Capture the cell that displays the provided text and extract its (X, Y) central coordinate. 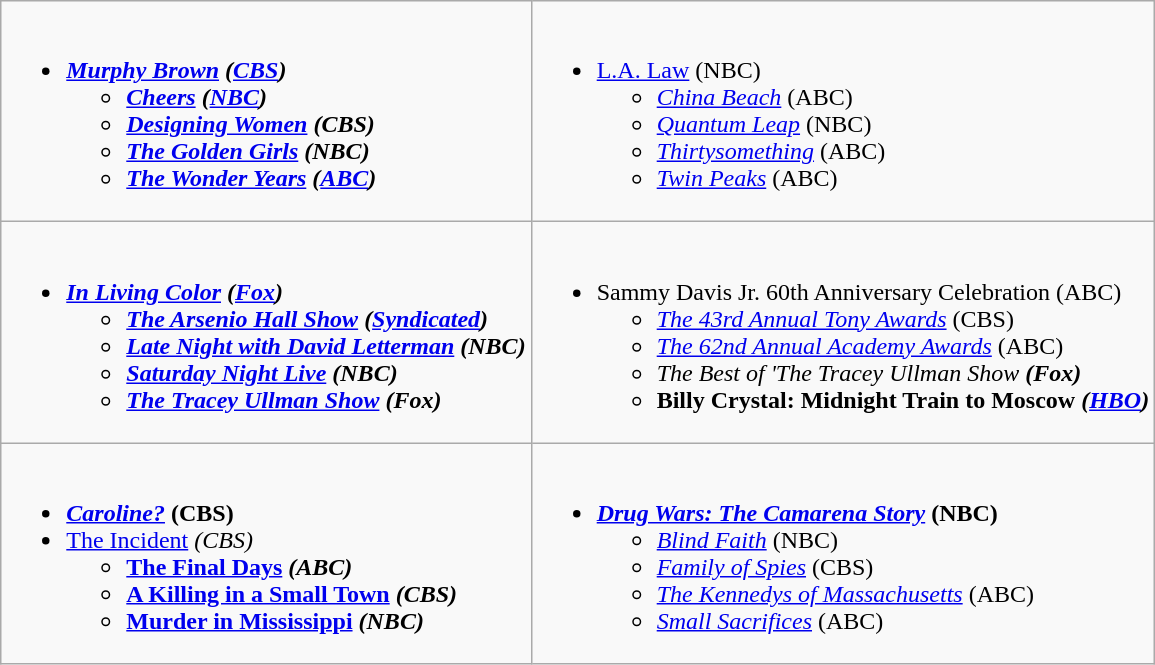
In Living Color (Fox)The Arsenio Hall Show (Syndicated)Late Night with David Letterman (NBC)Saturday Night Live (NBC)The Tracey Ullman Show (Fox) (266, 332)
Drug Wars: The Camarena Story (NBC)Blind Faith (NBC)Family of Spies (CBS)The Kennedys of Massachusetts (ABC)Small Sacrifices (ABC) (843, 554)
L.A. Law (NBC)China Beach (ABC)Quantum Leap (NBC)Thirtysomething (ABC)Twin Peaks (ABC) (843, 112)
Murphy Brown (CBS)Cheers (NBC)Designing Women (CBS)The Golden Girls (NBC)The Wonder Years (ABC) (266, 112)
Caroline? (CBS)The Incident (CBS)The Final Days (ABC)A Killing in a Small Town (CBS)Murder in Mississippi (NBC) (266, 554)
